Capture the cell that displays the provided text and extract its [x, y] central coordinate. 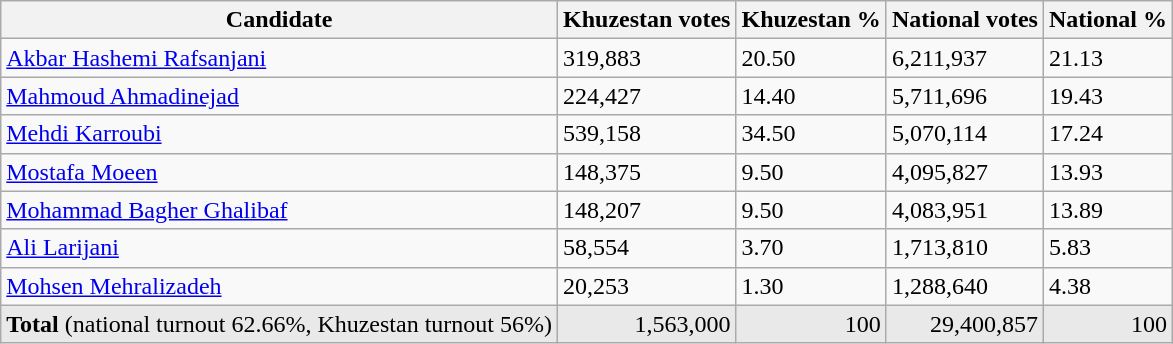
National % [1108, 20]
Mahmoud Ahmadinejad [280, 96]
5,070,114 [964, 134]
19.43 [1108, 96]
Mehdi Karroubi [280, 134]
20,253 [647, 286]
4.38 [1108, 286]
319,883 [647, 58]
1,563,000 [647, 324]
5.83 [1108, 248]
14.40 [811, 96]
13.93 [1108, 172]
539,158 [647, 134]
Khuzestan votes [647, 20]
13.89 [1108, 210]
National votes [964, 20]
Ali Larijani [280, 248]
1,288,640 [964, 286]
Akbar Hashemi Rafsanjani [280, 58]
21.13 [1108, 58]
Mohsen Mehralizadeh [280, 286]
224,427 [647, 96]
Total (national turnout 62.66%, Khuzestan turnout 56%) [280, 324]
4,083,951 [964, 210]
17.24 [1108, 134]
148,207 [647, 210]
3.70 [811, 248]
Mohammad Bagher Ghalibaf [280, 210]
6,211,937 [964, 58]
58,554 [647, 248]
1.30 [811, 286]
29,400,857 [964, 324]
1,713,810 [964, 248]
Khuzestan % [811, 20]
20.50 [811, 58]
Candidate [280, 20]
5,711,696 [964, 96]
34.50 [811, 134]
148,375 [647, 172]
Mostafa Moeen [280, 172]
4,095,827 [964, 172]
